From the cell containing the given text, extract its center point as [x, y] coordinate. 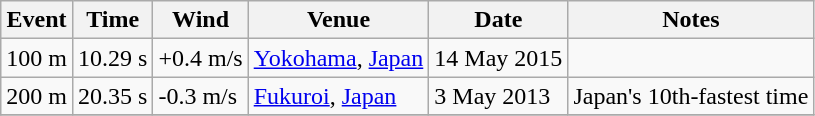
3 May 2013 [498, 96]
Wind [200, 20]
Time [112, 20]
-0.3 m/s [200, 96]
20.35 s [112, 96]
100 m [37, 58]
Venue [338, 20]
Fukuroi, Japan [338, 96]
+0.4 m/s [200, 58]
Notes [691, 20]
Event [37, 20]
14 May 2015 [498, 58]
10.29 s [112, 58]
Yokohama, Japan [338, 58]
Japan's 10th-fastest time [691, 96]
Date [498, 20]
200 m [37, 96]
